Extract the [X, Y] coordinate from the center of the cell holding the provided text.  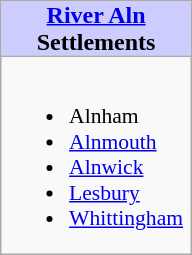
River AlnSettlements [96, 29]
AlnhamAlnmouthAlnwickLesburyWhittingham [96, 155]
